For the text-containing cell, return its midpoint in [x, y] coordinate format. 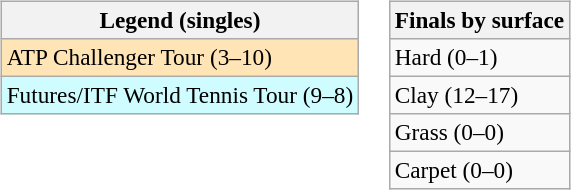
Futures/ITF World Tennis Tour (9–8) [180, 95]
Legend (singles) [180, 20]
Finals by surface [479, 20]
ATP Challenger Tour (3–10) [180, 57]
Grass (0–0) [479, 133]
Carpet (0–0) [479, 171]
Clay (12–17) [479, 95]
Hard (0–1) [479, 57]
